Detect which cell encompasses the target text, then output its (X, Y) center coordinate. 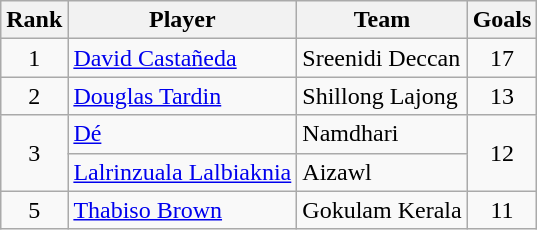
Player (182, 20)
Namdhari (382, 134)
2 (34, 96)
Sreenidi Deccan (382, 58)
Goals (502, 20)
Thabiso Brown (182, 210)
5 (34, 210)
Gokulam Kerala (382, 210)
11 (502, 210)
Douglas Tardin (182, 96)
13 (502, 96)
Shillong Lajong (382, 96)
12 (502, 153)
Lalrinzuala Lalbiaknia (182, 172)
Rank (34, 20)
17 (502, 58)
Dé (182, 134)
1 (34, 58)
Aizawl (382, 172)
Team (382, 20)
3 (34, 153)
David Castañeda (182, 58)
